Provide the [x, y] coordinate of the cell's center where the given text is located.  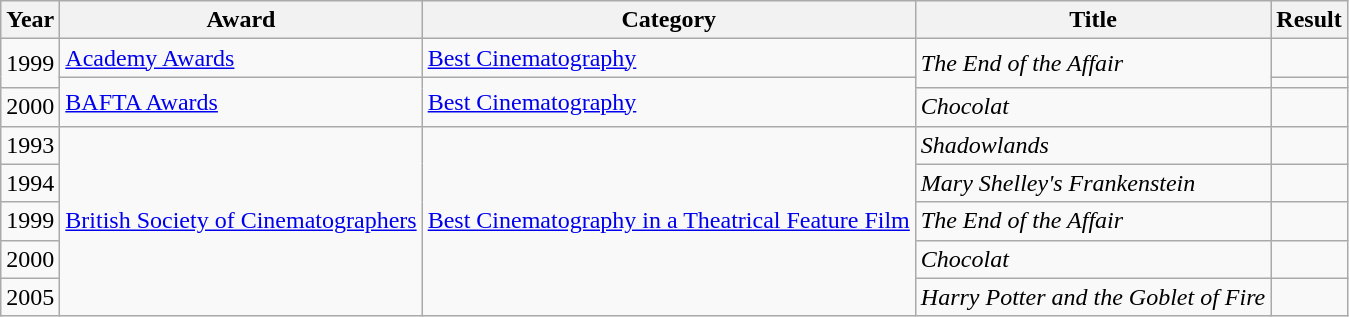
1994 [30, 183]
Category [668, 20]
Shadowlands [1092, 145]
British Society of Cinematographers [241, 221]
Result [1309, 20]
BAFTA Awards [241, 102]
Harry Potter and the Goblet of Fire [1092, 297]
Best Cinematography in a Theatrical Feature Film [668, 221]
Academy Awards [241, 58]
Title [1092, 20]
Year [30, 20]
Mary Shelley's Frankenstein [1092, 183]
Award [241, 20]
1993 [30, 145]
2005 [30, 297]
